Return (X, Y) of the center of cell containing provided text 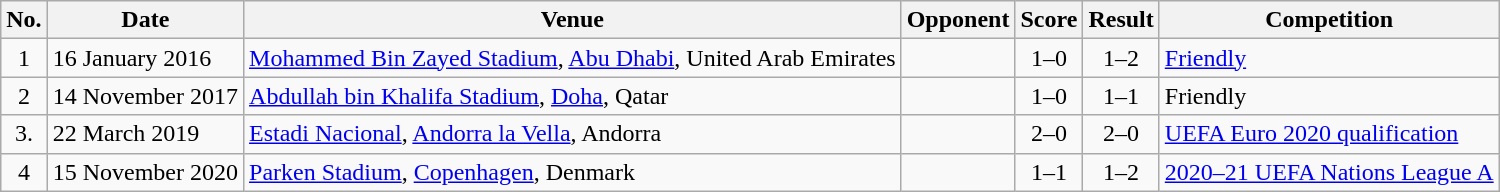
16 January 2016 (145, 58)
1 (24, 58)
Competition (1329, 20)
2020–21 UEFA Nations League A (1329, 172)
3. (24, 134)
Venue (573, 20)
UEFA Euro 2020 qualification (1329, 134)
Opponent (958, 20)
22 March 2019 (145, 134)
Date (145, 20)
Parken Stadium, Copenhagen, Denmark (573, 172)
Result (1121, 20)
Estadi Nacional, Andorra la Vella, Andorra (573, 134)
15 November 2020 (145, 172)
No. (24, 20)
14 November 2017 (145, 96)
Score (1049, 20)
2 (24, 96)
Abdullah bin Khalifa Stadium, Doha, Qatar (573, 96)
Mohammed Bin Zayed Stadium, Abu Dhabi, United Arab Emirates (573, 58)
4 (24, 172)
